Locate the cell with the specified text and output its [x, y] center coordinate. 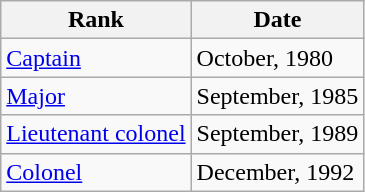
Date [278, 20]
Colonel [96, 172]
Lieutenant colonel [96, 134]
December, 1992 [278, 172]
September, 1985 [278, 96]
Major [96, 96]
Rank [96, 20]
September, 1989 [278, 134]
Captain [96, 58]
October, 1980 [278, 58]
